Locate the cell with the specified text and output its (X, Y) center coordinate. 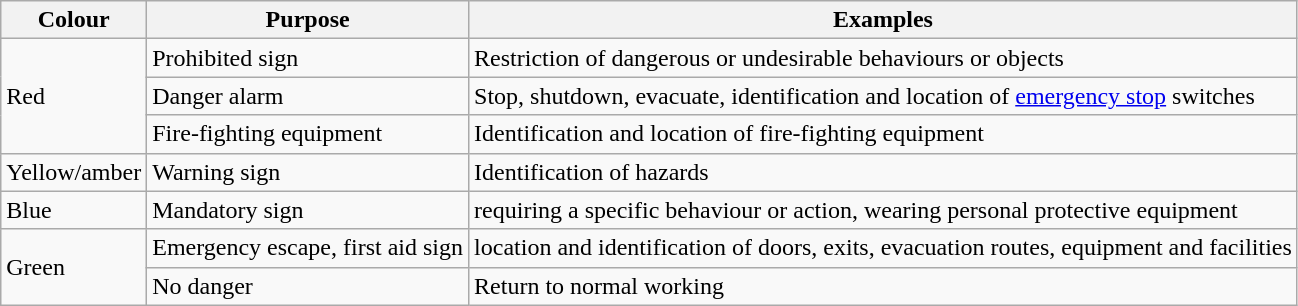
Emergency escape, first aid sign (308, 248)
Blue (74, 210)
Mandatory sign (308, 210)
Return to normal working (884, 286)
No danger (308, 286)
Fire-fighting equipment (308, 134)
Green (74, 267)
Warning sign (308, 172)
Purpose (308, 20)
Red (74, 96)
Danger alarm (308, 96)
Prohibited sign (308, 58)
Yellow/amber (74, 172)
Identification and location of fire-fighting equipment (884, 134)
Identification of hazards (884, 172)
requiring a specific behaviour or action, wearing personal protective equipment (884, 210)
location and identification of doors, exits, evacuation routes, equipment and facilities (884, 248)
Restriction of dangerous or undesirable behaviours or objects (884, 58)
Stop, shutdown, evacuate, identification and location of emergency stop switches (884, 96)
Colour (74, 20)
Examples (884, 20)
